Provide the (X, Y) coordinate of the cell's center where the given text is located.  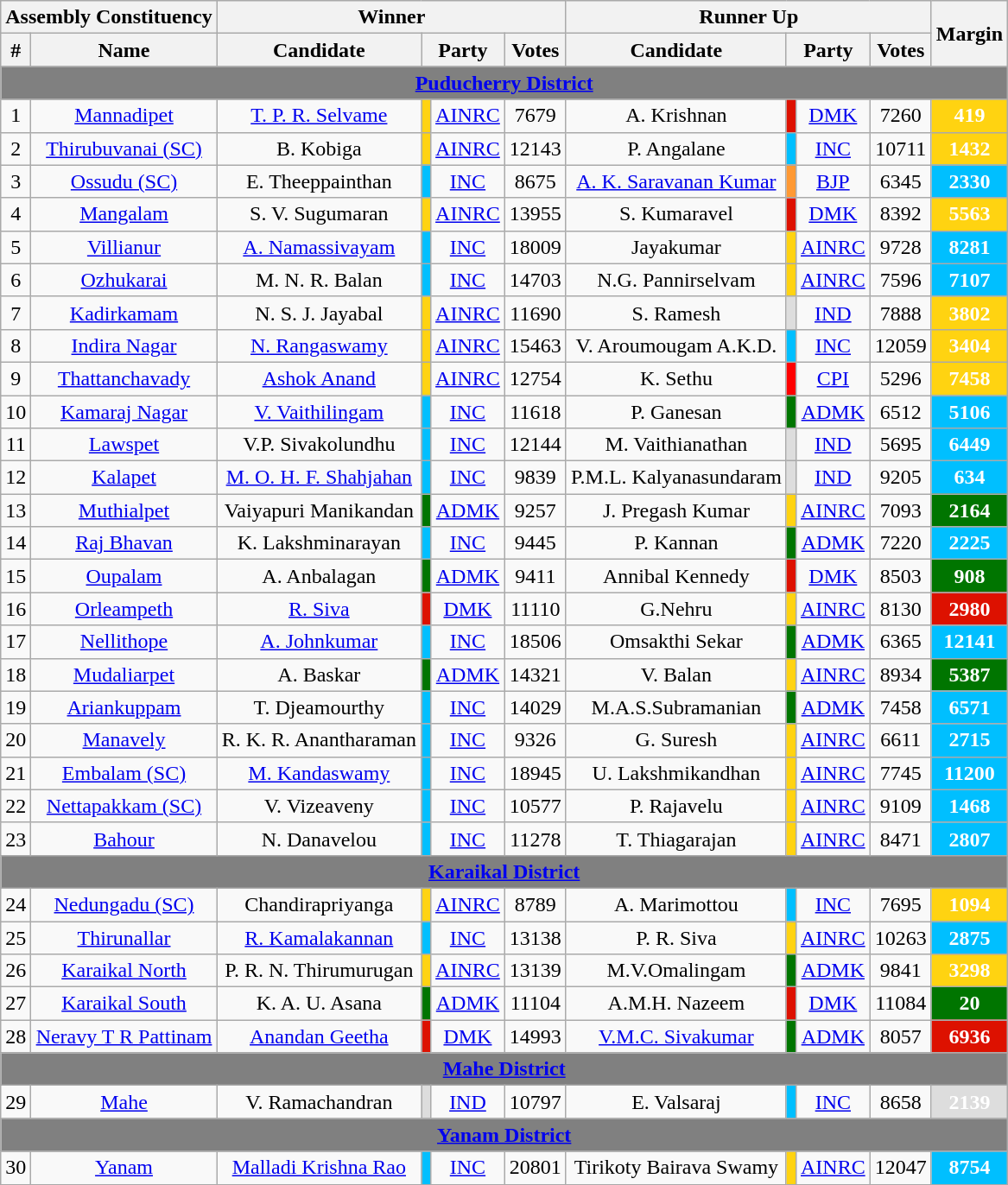
9445 (536, 543)
Nedungadu (SC) (124, 904)
K. Sethu (675, 378)
19 (16, 707)
9109 (900, 806)
# (16, 50)
29 (16, 1102)
Winner (391, 17)
Mahe (124, 1102)
3404 (969, 345)
N. Rangaswamy (319, 345)
Manavely (124, 740)
8471 (900, 839)
2330 (969, 181)
P. Kannan (675, 543)
Thirubuvanai (SC) (124, 149)
11110 (536, 609)
R. Siva (319, 609)
V. Ramachandran (319, 1102)
6611 (900, 740)
Annibal Kennedy (675, 576)
E. Theeppainthan (319, 181)
S. Kumaravel (675, 214)
Margin (969, 34)
20801 (536, 1168)
8392 (900, 214)
Ossudu (SC) (124, 181)
Anandan Geetha (319, 1036)
6365 (900, 642)
12144 (536, 445)
14703 (536, 280)
6345 (900, 181)
A. Johnkumar (319, 642)
A. Anbalagan (319, 576)
9728 (900, 247)
V.P. Sivakolundhu (319, 445)
8754 (969, 1168)
Mudaliarpet (124, 675)
R. K. R. Anantharaman (319, 740)
Thirunallar (124, 937)
5 (16, 247)
13138 (536, 937)
11200 (969, 773)
8789 (536, 904)
2139 (969, 1102)
8130 (900, 609)
10 (16, 412)
11278 (536, 839)
M. Kandaswamy (319, 773)
Kamaraj Nagar (124, 412)
Malladi Krishna Rao (319, 1168)
N. S. J. Jayabal (319, 313)
Nettapakkam (SC) (124, 806)
E. Valsaraj (675, 1102)
N. Danavelou (319, 839)
Thattanchavady (124, 378)
Neravy T R Pattinam (124, 1036)
1094 (969, 904)
12143 (536, 149)
14029 (536, 707)
S. V. Sugumaran (319, 214)
7596 (900, 280)
5695 (900, 445)
Runner Up (748, 17)
7745 (900, 773)
2225 (969, 543)
P. Ganesan (675, 412)
7093 (900, 510)
Puducherry District (504, 83)
8658 (900, 1102)
26 (16, 971)
10711 (900, 149)
13139 (536, 971)
J. Pregash Kumar (675, 510)
4 (16, 214)
3802 (969, 313)
A. Marimottou (675, 904)
634 (969, 478)
2807 (969, 839)
24 (16, 904)
S. Ramesh (675, 313)
1432 (969, 149)
3 (16, 181)
U. Lakshmikandhan (675, 773)
Mangalam (124, 214)
BJP (833, 181)
M.V.Omalingam (675, 971)
21 (16, 773)
7888 (900, 313)
Ariankuppam (124, 707)
Assembly Constituency (109, 17)
25 (16, 937)
17 (16, 642)
12141 (969, 642)
Mahe District (504, 1069)
2 (16, 149)
11690 (536, 313)
1 (16, 116)
M. Vaithianathan (675, 445)
A. K. Saravanan Kumar (675, 181)
10263 (900, 937)
N.G. Pannirselvam (675, 280)
M. O. H. F. Shahjahan (319, 478)
Chandirapriyanga (319, 904)
Kalapet (124, 478)
Tirikoty Bairava Swamy (675, 1168)
18009 (536, 247)
22 (16, 806)
8934 (900, 675)
11084 (900, 1004)
8057 (900, 1036)
V. Vizeaveny (319, 806)
5296 (900, 378)
Karaikal District (504, 871)
6936 (969, 1036)
10797 (536, 1102)
10577 (536, 806)
Ozhukarai (124, 280)
12754 (536, 378)
B. Kobiga (319, 149)
9257 (536, 510)
18945 (536, 773)
11104 (536, 1004)
8675 (536, 181)
6 (16, 280)
2715 (969, 740)
11 (16, 445)
Karaikal South (124, 1004)
9841 (900, 971)
P. R. N. Thirumurugan (319, 971)
V. Balan (675, 675)
8281 (969, 247)
M.A.S.Subramanian (675, 707)
28 (16, 1036)
Nellithope (124, 642)
9839 (536, 478)
7107 (969, 280)
G.Nehru (675, 609)
Orleampeth (124, 609)
15 (16, 576)
23 (16, 839)
12059 (900, 345)
Embalam (SC) (124, 773)
6571 (969, 707)
8503 (900, 576)
Omsakthi Sekar (675, 642)
18 (16, 675)
5387 (969, 675)
G. Suresh (675, 740)
R. Kamalakannan (319, 937)
Lawspet (124, 445)
V.M.C. Sivakumar (675, 1036)
9205 (900, 478)
3298 (969, 971)
5106 (969, 412)
16 (16, 609)
7220 (900, 543)
6512 (900, 412)
419 (969, 116)
V. Vaithilingam (319, 412)
6449 (969, 445)
30 (16, 1168)
T. Djeamourthy (319, 707)
7260 (900, 116)
15463 (536, 345)
P. Rajavelu (675, 806)
Kadirkamam (124, 313)
18506 (536, 642)
12 (16, 478)
7695 (900, 904)
K. A. U. Asana (319, 1004)
Indira Nagar (124, 345)
Vaiyapuri Manikandan (319, 510)
9 (16, 378)
7679 (536, 116)
Muthialpet (124, 510)
A. Krishnan (675, 116)
27 (16, 1004)
Yanam District (504, 1135)
K. Lakshminarayan (319, 543)
Yanam (124, 1168)
A. Baskar (319, 675)
2980 (969, 609)
5563 (969, 214)
T. P. R. Selvame (319, 116)
V. Aroumougam A.K.D. (675, 345)
14993 (536, 1036)
12047 (900, 1168)
2164 (969, 510)
11618 (536, 412)
14 (16, 543)
13955 (536, 214)
7 (16, 313)
9411 (536, 576)
Ashok Anand (319, 378)
P.M.L. Kalyanasundaram (675, 478)
Raj Bhavan (124, 543)
T. Thiagarajan (675, 839)
Oupalam (124, 576)
13 (16, 510)
14321 (536, 675)
CPI (833, 378)
9326 (536, 740)
8 (16, 345)
P. Angalane (675, 149)
Bahour (124, 839)
A.M.H. Nazeem (675, 1004)
M. N. R. Balan (319, 280)
2875 (969, 937)
908 (969, 576)
Villianur (124, 247)
Name (124, 50)
P. R. Siva (675, 937)
Jayakumar (675, 247)
1468 (969, 806)
A. Namassivayam (319, 247)
Mannadipet (124, 116)
Karaikal North (124, 971)
